Determine the (x, y) coordinate at the center of the cell enclosing the given text.  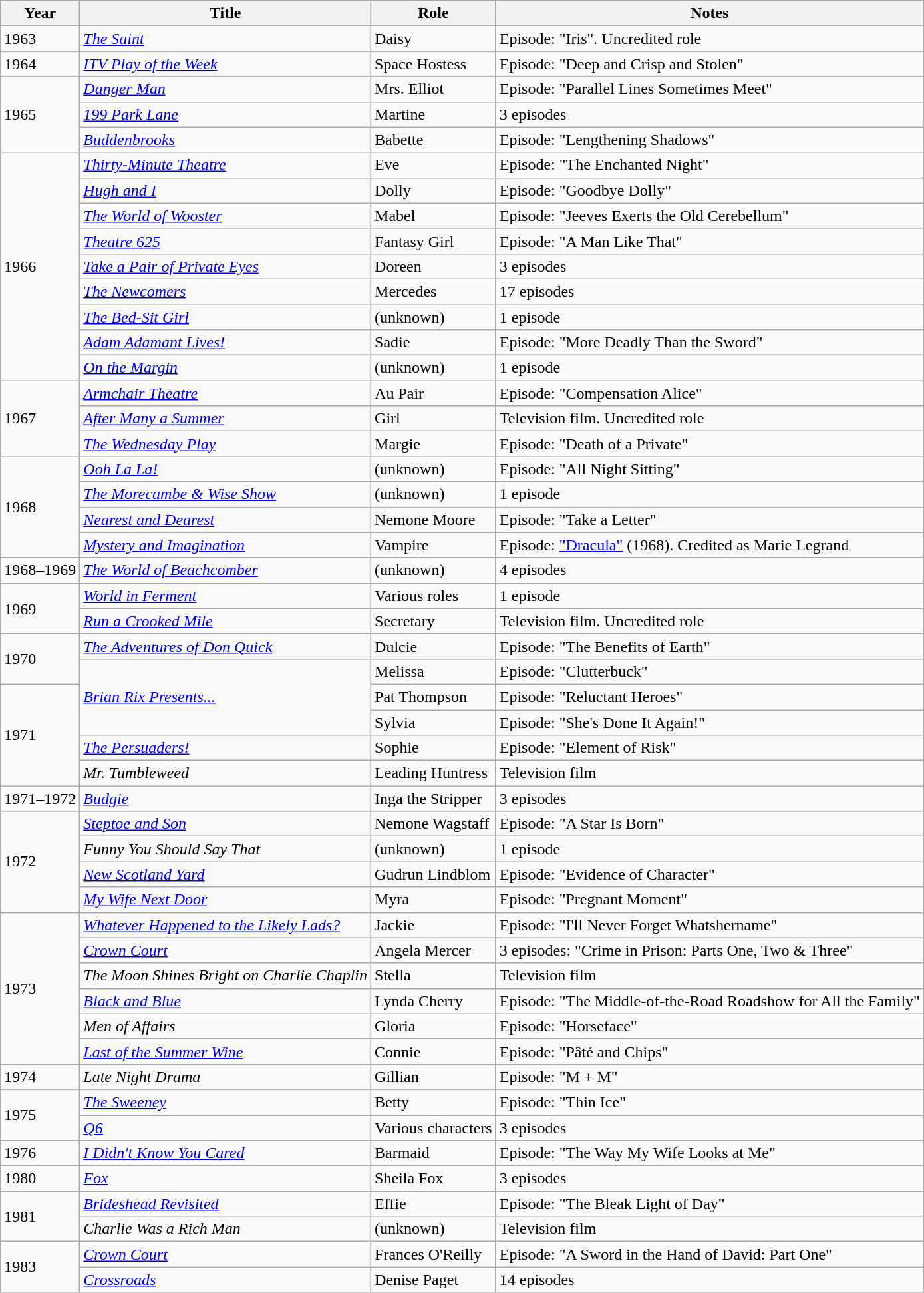
Episode: "A Sword in the Hand of David: Part One" (709, 1254)
Armchair Theatre (226, 393)
1966 (40, 266)
Episode: "I'll Never Forget Whatshername" (709, 925)
Fox (226, 1179)
Take a Pair of Private Eyes (226, 266)
The Wednesday Play (226, 444)
Angela Mercer (434, 950)
Late Night Drama (226, 1077)
Dolly (434, 190)
Men of Affairs (226, 1026)
1968 (40, 507)
Inga the Stripper (434, 799)
ITV Play of the Week (226, 64)
Martine (434, 114)
Sheila Fox (434, 1179)
Thirty-Minute Theatre (226, 165)
Frances O'Reilly (434, 1254)
Fantasy Girl (434, 241)
New Scotland Yard (226, 874)
Sophie (434, 748)
The World of Wooster (226, 216)
1976 (40, 1153)
Denise Paget (434, 1280)
Episode: "Element of Risk" (709, 748)
Mercedes (434, 291)
Brideshead Revisited (226, 1204)
Episode: "M + M" (709, 1077)
Vampire (434, 545)
I Didn't Know You Cared (226, 1153)
Episode: "Thin Ice" (709, 1102)
3 episodes: "Crime in Prison: Parts One, Two & Three" (709, 950)
My Wife Next Door (226, 900)
Girl (434, 419)
1971–1972 (40, 799)
1974 (40, 1077)
1983 (40, 1267)
Effie (434, 1204)
Episode: "Horseface" (709, 1026)
17 episodes (709, 291)
After Many a Summer (226, 419)
Title (226, 13)
1969 (40, 608)
Sylvia (434, 722)
Episode: "The Bleak Light of Day" (709, 1204)
1972 (40, 862)
Episode: "Lengthening Shadows" (709, 140)
Last of the Summer Wine (226, 1051)
Daisy (434, 39)
1980 (40, 1179)
Episode: "A Star Is Born" (709, 824)
1963 (40, 39)
Margie (434, 444)
Episode: "Compensation Alice" (709, 393)
Buddenbrooks (226, 140)
Episode: "Death of a Private" (709, 444)
Episode: "She's Done It Again!" (709, 722)
1970 (40, 659)
Stella (434, 976)
Gudrun Lindblom (434, 874)
4 episodes (709, 570)
The Morecambe & Wise Show (226, 494)
On the Margin (226, 368)
World in Ferment (226, 596)
Connie (434, 1051)
Black and Blue (226, 1001)
Episode: "Pregnant Moment" (709, 900)
Year (40, 13)
Adam Adamant Lives! (226, 343)
Run a Crooked Mile (226, 621)
1973 (40, 988)
199 Park Lane (226, 114)
Au Pair (434, 393)
Barmaid (434, 1153)
Mystery and Imagination (226, 545)
Episode: "More Deadly Than the Sword" (709, 343)
The Sweeney (226, 1102)
Whatever Happened to the Likely Lads? (226, 925)
Budgie (226, 799)
Nemone Wagstaff (434, 824)
The Persuaders! (226, 748)
Steptoe and Son (226, 824)
Nemone Moore (434, 520)
Secretary (434, 621)
Episode: "A Man Like That" (709, 241)
Episode: "Parallel Lines Sometimes Meet" (709, 89)
1971 (40, 735)
Episode: "Reluctant Heroes" (709, 697)
14 episodes (709, 1280)
The Adventures of Don Quick (226, 646)
Mrs. Elliot (434, 89)
Babette (434, 140)
Episode: "Goodbye Dolly" (709, 190)
Hugh and I (226, 190)
Jackie (434, 925)
Gloria (434, 1026)
Episode: "Jeeves Exerts the Old Cerebellum" (709, 216)
Episode: "The Middle-of-the-Road Roadshow for All the Family" (709, 1001)
1967 (40, 419)
Episode: "Clutterbuck" (709, 671)
Mabel (434, 216)
1981 (40, 1216)
Doreen (434, 266)
Danger Man (226, 89)
1965 (40, 114)
Episode: "The Way My Wife Looks at Me" (709, 1153)
Various characters (434, 1128)
Lynda Cherry (434, 1001)
Episode: "The Benefits of Earth" (709, 646)
The Saint (226, 39)
Funny You Should Say That (226, 849)
Episode: "Pâté and Chips" (709, 1051)
The Bed-Sit Girl (226, 317)
Episode: "Iris". Uncredited role (709, 39)
Eve (434, 165)
Mr. Tumbleweed (226, 773)
Theatre 625 (226, 241)
Gillian (434, 1077)
Sadie (434, 343)
Melissa (434, 671)
Various roles (434, 596)
Episode: "All Night Sitting" (709, 469)
Space Hostess (434, 64)
The World of Beachcomber (226, 570)
Charlie Was a Rich Man (226, 1229)
Notes (709, 13)
Nearest and Dearest (226, 520)
Episode: "The Enchanted Night" (709, 165)
Leading Huntress (434, 773)
Role (434, 13)
Betty (434, 1102)
Episode: "Dracula" (1968). Credited as Marie Legrand (709, 545)
Ooh La La! (226, 469)
Q6 (226, 1128)
Myra (434, 900)
Brian Rix Presents... (226, 697)
1975 (40, 1115)
Episode: "Evidence of Character" (709, 874)
Pat Thompson (434, 697)
Crossroads (226, 1280)
1964 (40, 64)
Dulcie (434, 646)
The Moon Shines Bright on Charlie Chaplin (226, 976)
Episode: "Deep and Crisp and Stolen" (709, 64)
1968–1969 (40, 570)
Episode: "Take a Letter" (709, 520)
The Newcomers (226, 291)
